Detect which cell encompasses the target text, then output its (x, y) center coordinate. 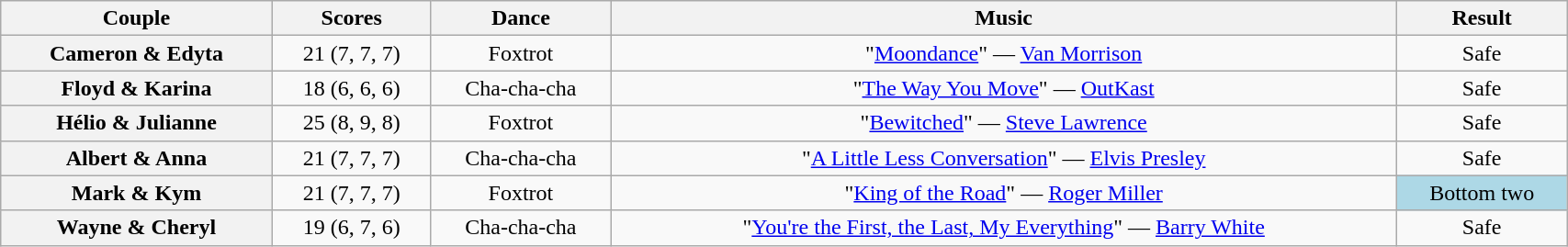
Dance (521, 18)
19 (6, 7, 6) (351, 228)
Result (1483, 18)
Mark & Kym (136, 193)
Albert & Anna (136, 158)
Couple (136, 18)
25 (8, 9, 8) (351, 123)
"Bewitched" — Steve Lawrence (1004, 123)
"King of the Road" — Roger Miller (1004, 193)
18 (6, 6, 6) (351, 88)
"Moondance" — Van Morrison (1004, 53)
Floyd & Karina (136, 88)
"A Little Less Conversation" — Elvis Presley (1004, 158)
Hélio & Julianne (136, 123)
Wayne & Cheryl (136, 228)
Cameron & Edyta (136, 53)
Scores (351, 18)
"You're the First, the Last, My Everything" — Barry White (1004, 228)
Bottom two (1483, 193)
Music (1004, 18)
"The Way You Move" — OutKast (1004, 88)
